For the text-containing cell, return its midpoint in (x, y) coordinate format. 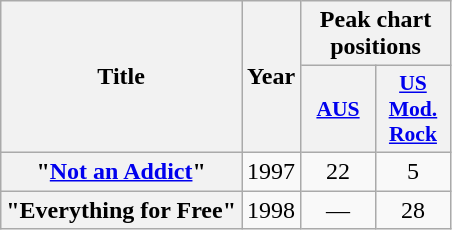
— (338, 209)
1998 (272, 209)
Peak chart positions (376, 34)
22 (338, 171)
"Not an Addict" (122, 171)
5 (412, 171)
Year (272, 77)
Title (122, 77)
USMod.Rock (412, 110)
"Everything for Free" (122, 209)
AUS (338, 110)
1997 (272, 171)
28 (412, 209)
